Capture the cell that displays the provided text and extract its [x, y] central coordinate. 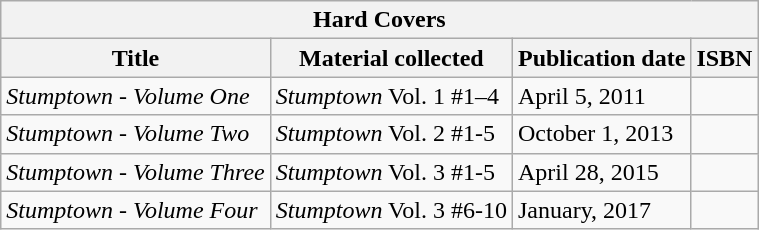
Stumptown Vol. 2 #1-5 [391, 134]
Hard Covers [380, 20]
Stumptown Vol. 3 #6-10 [391, 210]
Stumptown - Volume One [136, 96]
Stumptown - Volume Two [136, 134]
October 1, 2013 [601, 134]
Publication date [601, 58]
April 28, 2015 [601, 172]
Material collected [391, 58]
Stumptown Vol. 3 #1-5 [391, 172]
Stumptown - Volume Three [136, 172]
Stumptown - Volume Four [136, 210]
ISBN [724, 58]
Stumptown Vol. 1 #1–4 [391, 96]
April 5, 2011 [601, 96]
January, 2017 [601, 210]
Title [136, 58]
